Locate the cell with the specified text and output its (x, y) center coordinate. 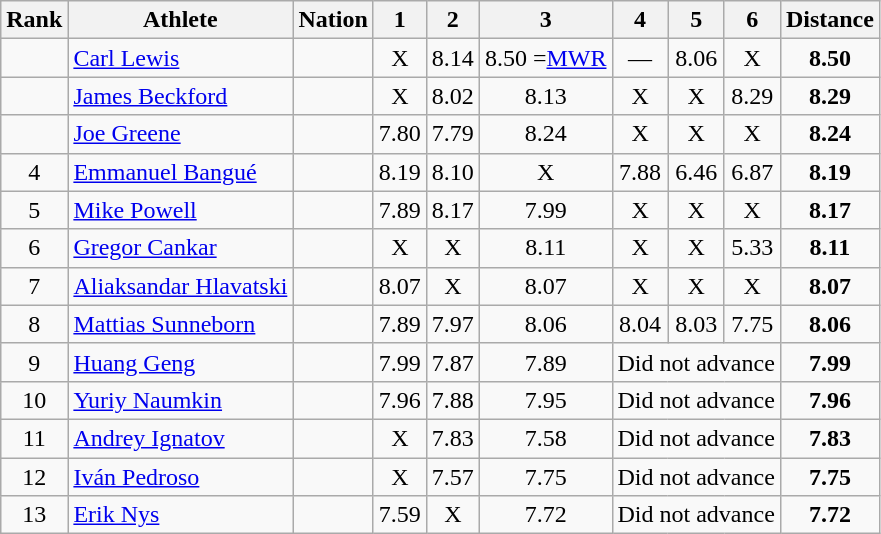
Iván Pedroso (180, 477)
James Beckford (180, 96)
2 (452, 20)
7.97 (452, 324)
Joe Greene (180, 134)
Yuriy Naumkin (180, 400)
8 (34, 324)
7.80 (400, 134)
8.10 (452, 172)
12 (34, 477)
8.14 (452, 58)
8.02 (452, 96)
Mattias Sunneborn (180, 324)
Erik Nys (180, 515)
7.87 (452, 362)
7.95 (546, 400)
8.04 (640, 324)
7 (34, 286)
8.50 =MWR (546, 58)
— (640, 58)
7.59 (400, 515)
8.13 (546, 96)
Mike Powell (180, 210)
Aliaksandar Hlavatski (180, 286)
Emmanuel Bangué (180, 172)
11 (34, 438)
Athlete (180, 20)
7.58 (546, 438)
10 (34, 400)
7.57 (452, 477)
Andrey Ignatov (180, 438)
7.79 (452, 134)
Rank (34, 20)
1 (400, 20)
8.03 (696, 324)
Distance (830, 20)
9 (34, 362)
6.87 (752, 172)
3 (546, 20)
6.46 (696, 172)
Nation (333, 20)
8.50 (830, 58)
13 (34, 515)
Carl Lewis (180, 58)
Huang Geng (180, 362)
Gregor Cankar (180, 248)
5.33 (752, 248)
